Pinpoint the cell where the given text exists, returning its (x, y) midpoint coordinate. 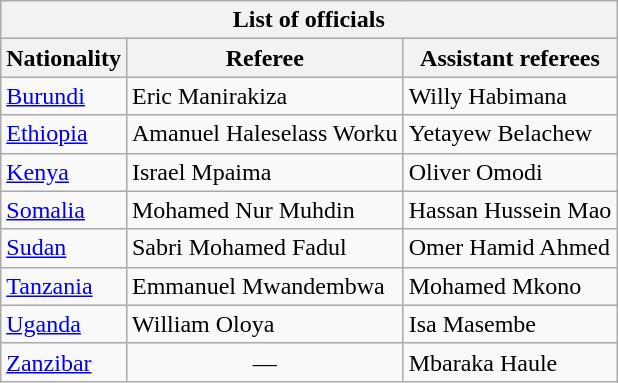
Mbaraka Haule (510, 362)
Willy Habimana (510, 96)
Emmanuel Mwandembwa (264, 286)
Oliver Omodi (510, 172)
Somalia (64, 210)
Yetayew Belachew (510, 134)
Mohamed Mkono (510, 286)
List of officials (309, 20)
Eric Manirakiza (264, 96)
Sudan (64, 248)
Burundi (64, 96)
Zanzibar (64, 362)
Mohamed Nur Muhdin (264, 210)
Omer Hamid Ahmed (510, 248)
Ethiopia (64, 134)
Amanuel Haleselass Worku (264, 134)
Nationality (64, 58)
— (264, 362)
Kenya (64, 172)
Tanzania (64, 286)
Referee (264, 58)
Isa Masembe (510, 324)
Hassan Hussein Mao (510, 210)
Sabri Mohamed Fadul (264, 248)
Uganda (64, 324)
William Oloya (264, 324)
Assistant referees (510, 58)
Israel Mpaima (264, 172)
